Search for the cell housing the specified text and yield its (X, Y) center coordinate. 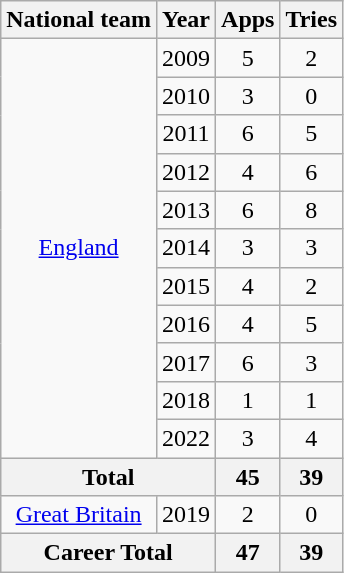
2017 (186, 362)
Career Total (108, 553)
2011 (186, 134)
2014 (186, 248)
2009 (186, 58)
England (79, 248)
45 (248, 477)
2010 (186, 96)
47 (248, 553)
8 (312, 210)
2022 (186, 438)
2018 (186, 400)
2012 (186, 172)
2013 (186, 210)
2019 (186, 515)
Year (186, 20)
Great Britain (79, 515)
2016 (186, 324)
National team (79, 20)
2015 (186, 286)
Tries (312, 20)
Apps (248, 20)
Total (108, 477)
